Scan for the cell matching the given text and deliver its (X, Y) coordinate at center. 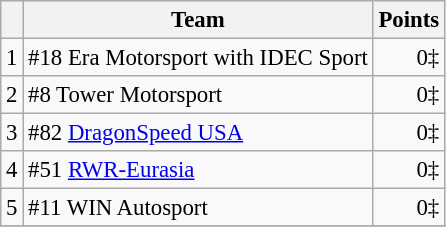
#11 WIN Autosport (198, 208)
1 (12, 58)
#82 DragonSpeed USA (198, 133)
5 (12, 208)
4 (12, 170)
#18 Era Motorsport with IDEC Sport (198, 58)
#8 Tower Motorsport (198, 95)
#51 RWR-Eurasia (198, 170)
3 (12, 133)
2 (12, 95)
Team (198, 20)
Points (408, 20)
